Return [x, y] of the center of cell containing provided text 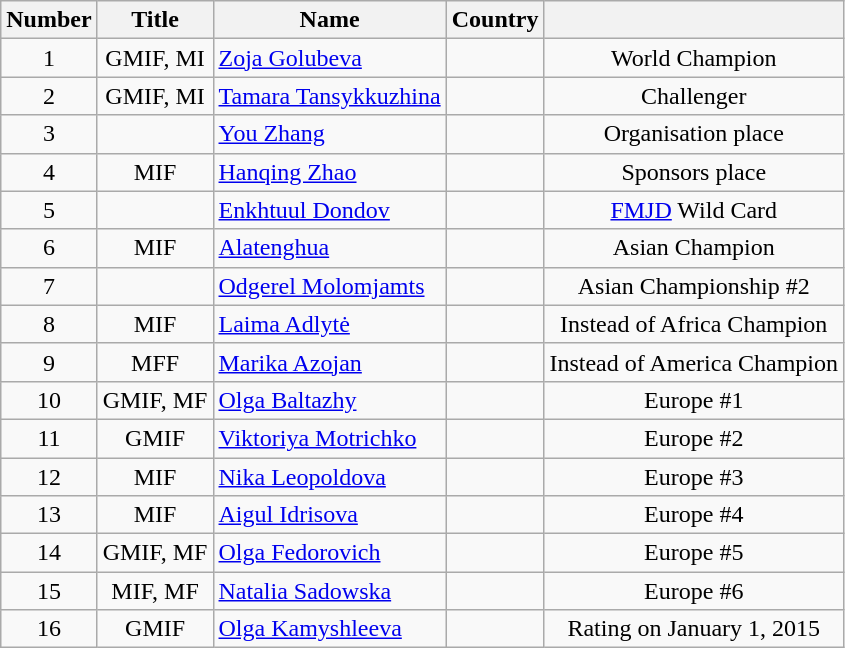
Olga Baltazhy [330, 400]
10 [49, 400]
Europe #4 [694, 515]
7 [49, 286]
Asian Champion [694, 248]
Instead of Africa Champion [694, 324]
1 [49, 58]
4 [49, 172]
Aigul Idrisova [330, 515]
Number [49, 20]
Tamara Tansykkuzhina [330, 96]
Name [330, 20]
Europe #5 [694, 553]
2 [49, 96]
Olga Kamyshleeva [330, 629]
Europe #6 [694, 591]
MIF, MF [155, 591]
16 [49, 629]
Europe #1 [694, 400]
11 [49, 438]
Organisation place [694, 134]
Viktoriya Motrichko [330, 438]
Asian Championship #2 [694, 286]
Instead of America Champion [694, 362]
13 [49, 515]
Europe #3 [694, 477]
Title [155, 20]
14 [49, 553]
Europe #2 [694, 438]
5 [49, 210]
8 [49, 324]
Zoja Golubeva [330, 58]
You Zhang [330, 134]
Sponsors place [694, 172]
Rating on January 1, 2015 [694, 629]
Hanqing Zhao [330, 172]
Nika Leopoldova [330, 477]
Laima Adlytė [330, 324]
Challenger [694, 96]
Natalia Sadowska [330, 591]
3 [49, 134]
6 [49, 248]
Odgerel Molomjamts [330, 286]
Country [495, 20]
FMJD Wild Card [694, 210]
12 [49, 477]
Marika Azojan [330, 362]
World Champion [694, 58]
MFF [155, 362]
9 [49, 362]
Enkhtuul Dondov [330, 210]
Alatenghua [330, 248]
15 [49, 591]
Olga Fedorovich [330, 553]
